Determine the [x, y] coordinate at the center of the cell enclosing the given text.  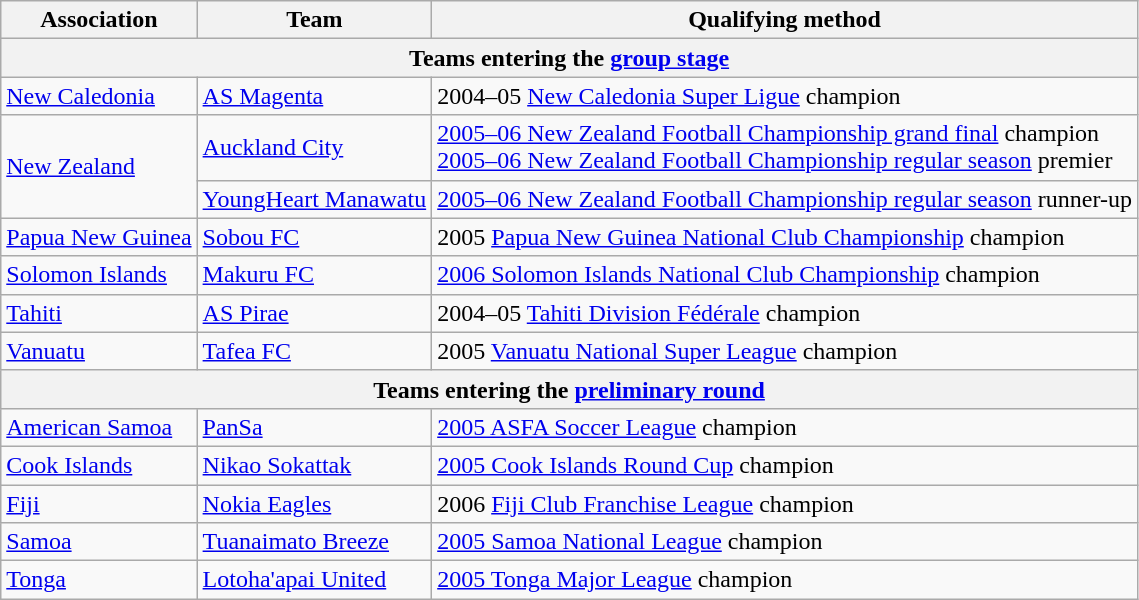
2006 Solomon Islands National Club Championship champion [785, 275]
Lotoha'apai United [314, 580]
Auckland City [314, 148]
Samoa [99, 542]
Cook Islands [99, 465]
New Caledonia [99, 96]
2005 Tonga Major League champion [785, 580]
Nikao Sokattak [314, 465]
Papua New Guinea [99, 237]
2005 Cook Islands Round Cup champion [785, 465]
2004–05 New Caledonia Super Ligue champion [785, 96]
Association [99, 20]
Team [314, 20]
Sobou FC [314, 237]
Nokia Eagles [314, 503]
Tuanaimato Breeze [314, 542]
2005 Vanuatu National Super League champion [785, 351]
AS Magenta [314, 96]
PanSa [314, 427]
Tafea FC [314, 351]
2005 Samoa National League champion [785, 542]
2004–05 Tahiti Division Fédérale champion [785, 313]
2005 Papua New Guinea National Club Championship champion [785, 237]
2006 Fiji Club Franchise League champion [785, 503]
New Zealand [99, 166]
Qualifying method [785, 20]
Vanuatu [99, 351]
Teams entering the group stage [570, 58]
Tahiti [99, 313]
2005–06 New Zealand Football Championship regular season runner-up [785, 199]
YoungHeart Manawatu [314, 199]
Solomon Islands [99, 275]
AS Pirae [314, 313]
2005–06 New Zealand Football Championship grand final champion2005–06 New Zealand Football Championship regular season premier [785, 148]
Makuru FC [314, 275]
Fiji [99, 503]
Teams entering the preliminary round [570, 389]
American Samoa [99, 427]
2005 ASFA Soccer League champion [785, 427]
Tonga [99, 580]
